Find where the given text appears and provide that cell's center as [x, y] coordinate. 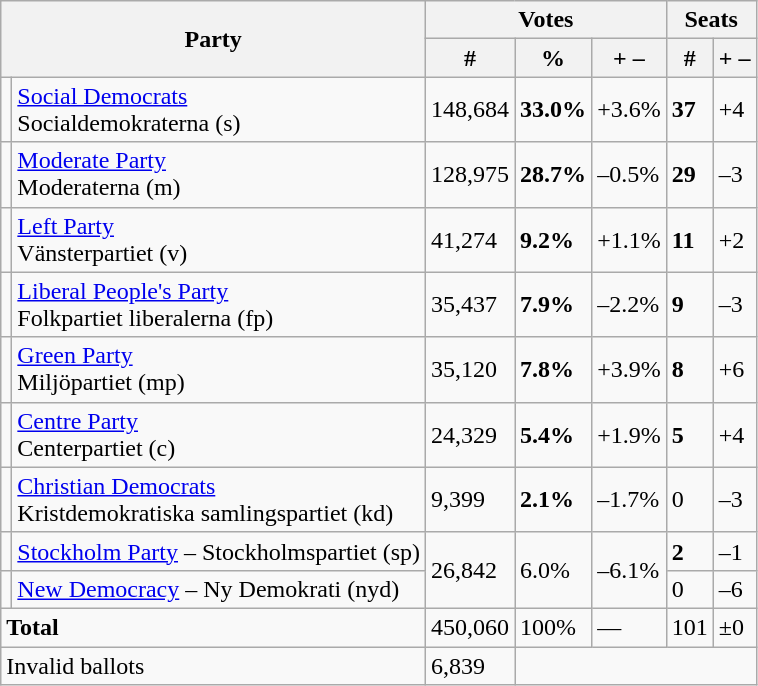
6.0% [554, 570]
9.2% [554, 240]
24,329 [470, 434]
New Democracy – Ny Demokrati (nyd) [219, 589]
Stockholm Party – Stockholmspartiet (sp) [219, 551]
29 [690, 174]
2 [690, 551]
–1 [734, 551]
7.9% [554, 304]
Social DemocratsSocialdemokraterna (s) [219, 110]
28.7% [554, 174]
8 [690, 370]
Invalid ballots [214, 665]
35,437 [470, 304]
148,684 [470, 110]
26,842 [470, 570]
+1.9% [630, 434]
5.4% [554, 434]
±0 [734, 627]
+1.1% [630, 240]
Votes [546, 20]
Seats [711, 20]
% [554, 58]
41,274 [470, 240]
–1.7% [630, 500]
+6 [734, 370]
Moderate PartyModeraterna (m) [219, 174]
11 [690, 240]
+3.9% [630, 370]
+2 [734, 240]
2.1% [554, 500]
9 [690, 304]
7.8% [554, 370]
— [630, 627]
35,120 [470, 370]
+3.6% [630, 110]
9,399 [470, 500]
Party [214, 39]
Centre PartyCenterpartiet (c) [219, 434]
–0.5% [630, 174]
37 [690, 110]
Liberal People's PartyFolkpartiet liberalerna (fp) [219, 304]
33.0% [554, 110]
–2.2% [630, 304]
–6 [734, 589]
450,060 [470, 627]
128,975 [470, 174]
5 [690, 434]
100% [554, 627]
6,839 [470, 665]
Total [214, 627]
–6.1% [630, 570]
Left PartyVänsterpartiet (v) [219, 240]
Green PartyMiljöpartiet (mp) [219, 370]
101 [690, 627]
Christian DemocratsKristdemokratiska samlingspartiet (kd) [219, 500]
